Detect which cell encompasses the target text, then output its (X, Y) center coordinate. 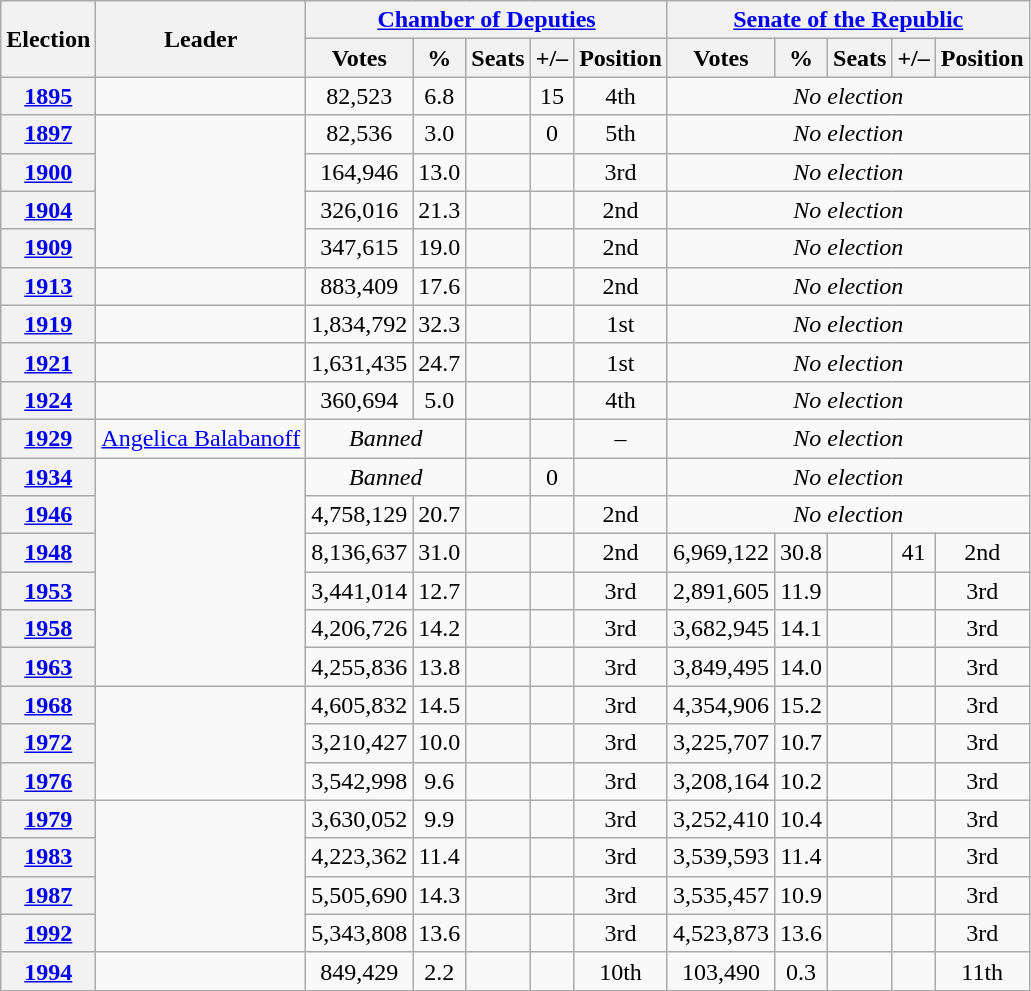
1921 (48, 362)
2.2 (440, 971)
5.0 (440, 400)
8,136,637 (360, 553)
2,891,605 (720, 591)
10.0 (440, 743)
360,694 (360, 400)
1987 (48, 895)
3,539,593 (720, 857)
1913 (48, 286)
1963 (48, 667)
3,682,945 (720, 629)
21.3 (440, 210)
Angelica Balabanoff (201, 438)
1909 (48, 248)
1992 (48, 933)
82,523 (360, 96)
1968 (48, 705)
3.0 (440, 134)
1924 (48, 400)
14.0 (800, 667)
30.8 (800, 553)
1934 (48, 477)
11.9 (800, 591)
Leader (201, 39)
1983 (48, 857)
1972 (48, 743)
14.3 (440, 895)
3,441,014 (360, 591)
1976 (48, 781)
17.6 (440, 286)
15 (552, 96)
1919 (48, 324)
4,354,906 (720, 705)
10.4 (800, 819)
3,630,052 (360, 819)
41 (914, 553)
14.5 (440, 705)
Election (48, 39)
10.2 (800, 781)
6,969,122 (720, 553)
3,542,998 (360, 781)
4,206,726 (360, 629)
3,225,707 (720, 743)
10.9 (800, 895)
13.8 (440, 667)
3,208,164 (720, 781)
4,605,832 (360, 705)
3,252,410 (720, 819)
1946 (48, 515)
3,849,495 (720, 667)
3,210,427 (360, 743)
1953 (48, 591)
1979 (48, 819)
1,834,792 (360, 324)
15.2 (800, 705)
12.7 (440, 591)
Senate of the Republic (848, 20)
32.3 (440, 324)
24.7 (440, 362)
1,631,435 (360, 362)
10th (621, 971)
13.0 (440, 172)
1929 (48, 438)
347,615 (360, 248)
– (621, 438)
1994 (48, 971)
14.2 (440, 629)
4,523,873 (720, 933)
5,505,690 (360, 895)
1897 (48, 134)
4,758,129 (360, 515)
9.6 (440, 781)
4,255,836 (360, 667)
31.0 (440, 553)
Chamber of Deputies (487, 20)
4,223,362 (360, 857)
326,016 (360, 210)
19.0 (440, 248)
1895 (48, 96)
82,536 (360, 134)
14.1 (800, 629)
20.7 (440, 515)
3,535,457 (720, 895)
1948 (48, 553)
6.8 (440, 96)
883,409 (360, 286)
1904 (48, 210)
1958 (48, 629)
0.3 (800, 971)
9.9 (440, 819)
103,490 (720, 971)
5,343,808 (360, 933)
11th (982, 971)
1900 (48, 172)
849,429 (360, 971)
5th (621, 134)
164,946 (360, 172)
10.7 (800, 743)
